Capture the cell that displays the provided text and extract its [X, Y] central coordinate. 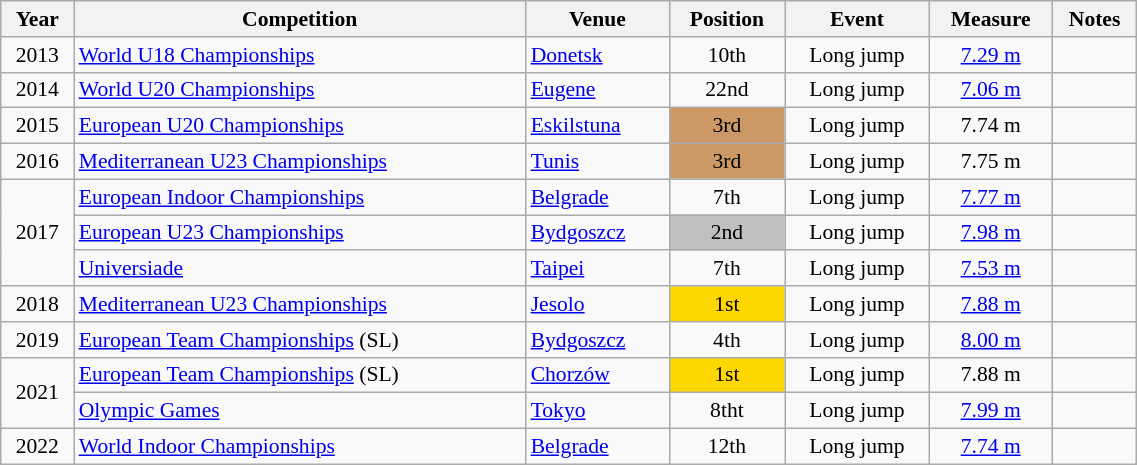
Taipei [598, 269]
Olympic Games [300, 411]
2021 [38, 392]
Position [727, 19]
Tunis [598, 162]
Event [857, 19]
8tht [727, 411]
7.29 m [990, 55]
Year [38, 19]
8.00 m [990, 340]
World Indoor Championships [300, 447]
World U20 Championships [300, 90]
Jesolo [598, 304]
4th [727, 340]
7.98 m [990, 233]
7.06 m [990, 90]
Tokyo [598, 411]
Measure [990, 19]
10th [727, 55]
7.53 m [990, 269]
World U18 Championships [300, 55]
European U20 Championships [300, 126]
Notes [1094, 19]
Eskilstuna [598, 126]
2nd [727, 233]
2016 [38, 162]
European Indoor Championships [300, 197]
2017 [38, 232]
2019 [38, 340]
2022 [38, 447]
7.75 m [990, 162]
Universiade [300, 269]
7.77 m [990, 197]
22nd [727, 90]
2014 [38, 90]
European U23 Championships [300, 233]
Donetsk [598, 55]
Venue [598, 19]
2013 [38, 55]
Chorzów [598, 375]
Competition [300, 19]
12th [727, 447]
2018 [38, 304]
2015 [38, 126]
7.99 m [990, 411]
Eugene [598, 90]
